For the text-containing cell, return its midpoint in [x, y] coordinate format. 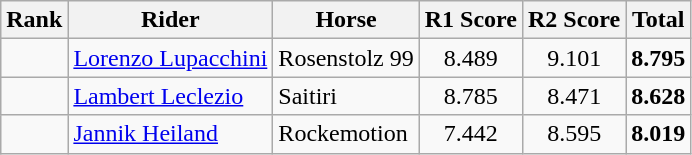
R1 Score [470, 20]
Rosenstolz 99 [346, 58]
R2 Score [574, 20]
Lambert Leclezio [170, 96]
8.489 [470, 58]
Jannik Heiland [170, 134]
8.628 [658, 96]
Rider [170, 20]
8.795 [658, 58]
8.019 [658, 134]
Saitiri [346, 96]
Rank [34, 20]
Horse [346, 20]
8.595 [574, 134]
8.785 [470, 96]
9.101 [574, 58]
Rockemotion [346, 134]
Lorenzo Lupacchini [170, 58]
8.471 [574, 96]
7.442 [470, 134]
Total [658, 20]
